Search for the cell housing the specified text and yield its [X, Y] center coordinate. 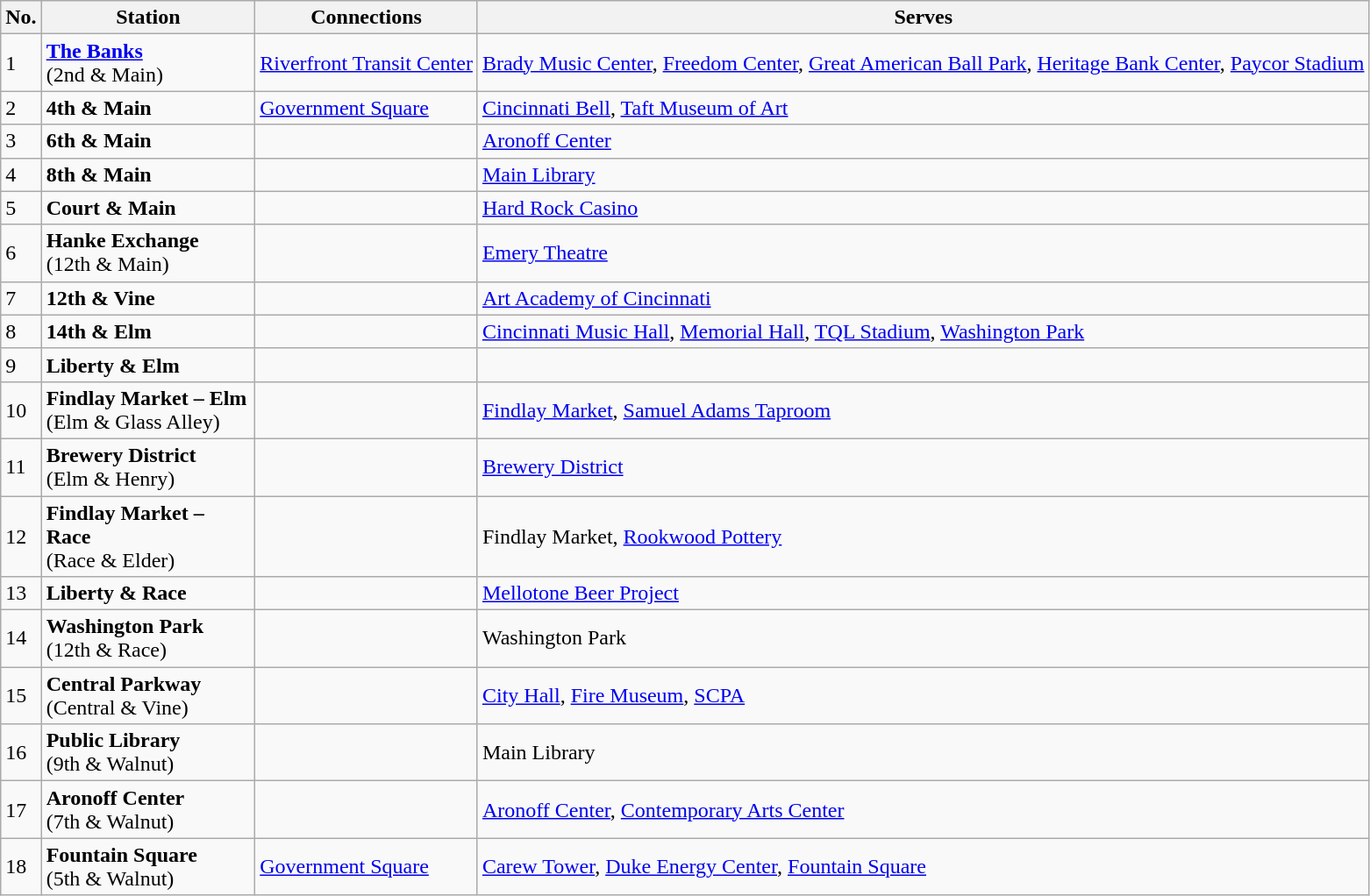
5 [21, 208]
12 [21, 537]
Aronoff Center [923, 141]
Hanke Exchange(12th & Main) [148, 252]
The Banks(2nd & Main) [148, 63]
Washington Park(12th & Race) [148, 638]
Liberty & Elm [148, 365]
8th & Main [148, 174]
1 [21, 63]
Brewery District(Elm & Henry) [148, 466]
Washington Park [923, 638]
3 [21, 141]
Findlay Market – Elm(Elm & Glass Alley) [148, 410]
Central Parkway(Central & Vine) [148, 696]
8 [21, 331]
No. [21, 18]
Aronoff Center(7th & Walnut) [148, 810]
City Hall, Fire Museum, SCPA [923, 696]
10 [21, 410]
Mellotone Beer Project [923, 594]
Emery Theatre [923, 252]
Findlay Market, Rookwood Pottery [923, 537]
Liberty & Race [148, 594]
16 [21, 752]
Cincinnati Music Hall, Memorial Hall, TQL Stadium, Washington Park [923, 331]
2 [21, 108]
13 [21, 594]
Brady Music Center, Freedom Center, Great American Ball Park, Heritage Bank Center, Paycor Stadium [923, 63]
Public Library(9th & Walnut) [148, 752]
6th & Main [148, 141]
Brewery District [923, 466]
Riverfront Transit Center [367, 63]
7 [21, 298]
Cincinnati Bell, Taft Museum of Art [923, 108]
Connections [367, 18]
Hard Rock Casino [923, 208]
14th & Elm [148, 331]
9 [21, 365]
Findlay Market – Race(Race & Elder) [148, 537]
Serves [923, 18]
Fountain Square(5th & Walnut) [148, 866]
18 [21, 866]
Findlay Market, Samuel Adams Taproom [923, 410]
17 [21, 810]
6 [21, 252]
Art Academy of Cincinnati [923, 298]
4th & Main [148, 108]
4 [21, 174]
Court & Main [148, 208]
11 [21, 466]
Carew Tower, Duke Energy Center, Fountain Square [923, 866]
15 [21, 696]
Aronoff Center, Contemporary Arts Center [923, 810]
12th & Vine [148, 298]
14 [21, 638]
Station [148, 18]
